Scan for the cell matching the given text and deliver its [X, Y] coordinate at center. 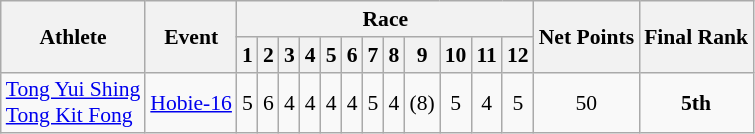
12 [518, 55]
3 [290, 55]
11 [486, 55]
Hobie-16 [191, 102]
(8) [422, 102]
Race [386, 19]
8 [394, 55]
2 [268, 55]
Final Rank [696, 36]
Net Points [586, 36]
1 [248, 55]
7 [374, 55]
Event [191, 36]
50 [586, 102]
5th [696, 102]
10 [456, 55]
Athlete [74, 36]
Tong Yui ShingTong Kit Fong [74, 102]
9 [422, 55]
